For the text-containing cell, return its midpoint in [x, y] coordinate format. 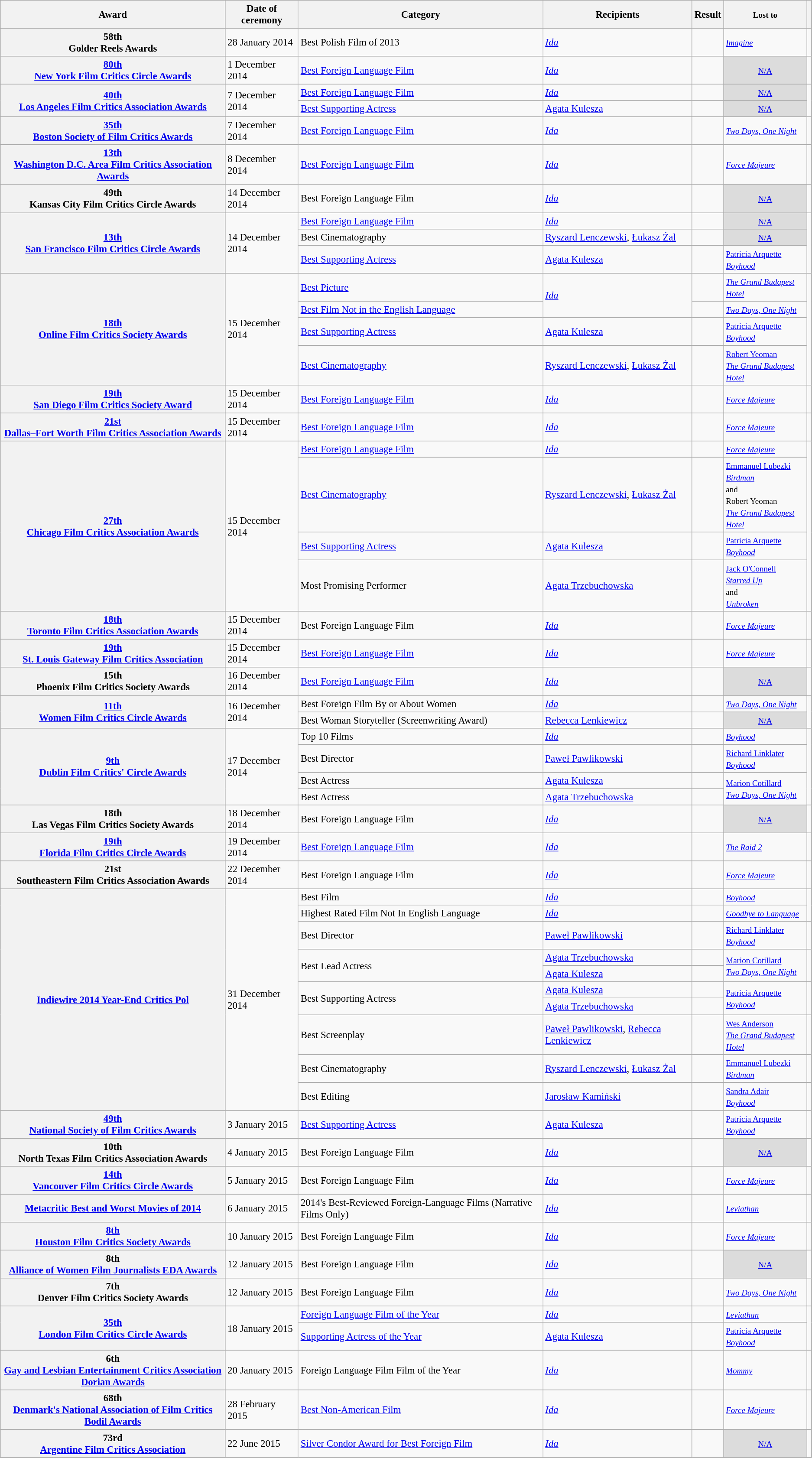
Best Picture [420, 287]
9th Dublin Film Critics' Circle Awards [113, 766]
22 December 2014 [262, 875]
28 February 2015 [262, 1410]
Highest Rated Film Not In English Language [420, 913]
14th Vancouver Film Critics Circle Awards [113, 1180]
21st Dallas–Fort Worth Film Critics Association Awards [113, 427]
Award [113, 15]
Best Foreign Film By or About Women [420, 704]
22 June 2015 [262, 1444]
Metacritic Best and Worst Movies of 2014 [113, 1208]
Result [708, 15]
Richard Linklater Boyhood [765, 936]
19th San Diego Film Critics Society Award [113, 399]
49th National Society of Film Critics Awards [113, 1124]
Indiewire 2014 Year-End Critics Pol [113, 1000]
Jarosław Kamiński [617, 1096]
8th Houston Film Critics Society Awards [113, 1237]
8 December 2014 [262, 165]
7th Denver Film Critics Society Awards [113, 1292]
Best Non-American Film [420, 1410]
Emmanuel Lubezki Birdman [765, 1068]
10 January 2015 [262, 1237]
Category [420, 15]
2014's Best-Reviewed Foreign-Language Films (Narrative Films Only) [420, 1208]
Foreign Language Film Film of the Year [420, 1370]
Most Promising Performer [420, 586]
35th Boston Society of Film Critics Awards [113, 131]
3 January 2015 [262, 1124]
18th Toronto Film Critics Association Awards [113, 626]
13th San Francisco Film Critics Circle Awards [113, 243]
Robert YeomanThe Grand Budapest Hotel [765, 365]
Sandra Adair Boyhood [765, 1096]
28 January 2014 [262, 42]
5 January 2015 [262, 1180]
27th Chicago Film Critics Association Awards [113, 526]
Foreign Language Film of the Year [420, 1315]
19 December 2014 [262, 847]
Wes Anderson The Grand Budapest Hotel [765, 1035]
10th North Texas Film Critics Association Awards [113, 1153]
Imagine [765, 42]
Goodbye to Language [765, 913]
58th Golder Reels Awards [113, 42]
Lost to [765, 15]
Mommy [765, 1370]
17 December 2014 [262, 766]
73rd Argentine Film Critics Association [113, 1444]
19th St. Louis Gateway Film Critics Association [113, 653]
Silver Condor Award for Best Foreign Film [420, 1444]
Best Film Not in the English Language [420, 309]
4 January 2015 [262, 1153]
Best Polish Film of 2013 [420, 42]
11th Women Film Critics Circle Awards [113, 711]
18th Online Film Critics Society Awards [113, 329]
Best Film [420, 897]
Recipients [617, 15]
21st Southeastern Film Critics Association Awards [113, 875]
6th Gay and Lesbian Entertainment Critics Association Dorian Awards [113, 1370]
40th Los Angeles Film Critics Association Awards [113, 101]
8th Alliance of Women Film Journalists EDA Awards [113, 1264]
Emmanuel LubezkiBirdman and Robert YeomanThe Grand Budapest Hotel [765, 495]
80th New York Film Critics Circle Awards [113, 70]
Best Screenplay [420, 1035]
15th Phoenix Film Critics Society Awards [113, 682]
Supporting Actress of the Year [420, 1336]
19th Florida Film Critics Circle Awards [113, 847]
18 January 2015 [262, 1328]
Best Editing [420, 1096]
Rebecca Lenkiewicz [617, 720]
Richard LinklaterBoyhood [765, 758]
6 January 2015 [262, 1208]
Paweł Pawlikowski, Rebecca Lenkiewicz [617, 1035]
20 January 2015 [262, 1370]
49th Kansas City Film Critics Circle Awards [113, 198]
Best Lead Actress [420, 965]
The Grand Budapest Hotel [765, 287]
1 December 2014 [262, 70]
13th Washington D.C. Area Film Critics Association Awards [113, 165]
68th Denmark's National Association of Film Critics Bodil Awards [113, 1410]
18th Las Vegas Film Critics Society Awards [113, 819]
18 December 2014 [262, 819]
35th London Film Critics Circle Awards [113, 1328]
Date of ceremony [262, 15]
31 December 2014 [262, 1000]
The Raid 2 [765, 847]
Best Woman Storyteller (Screenwriting Award) [420, 720]
Top 10 Films [420, 736]
Jack O'ConnellStarred Up andUnbroken [765, 586]
